Return (x, y) of the center of cell containing provided text 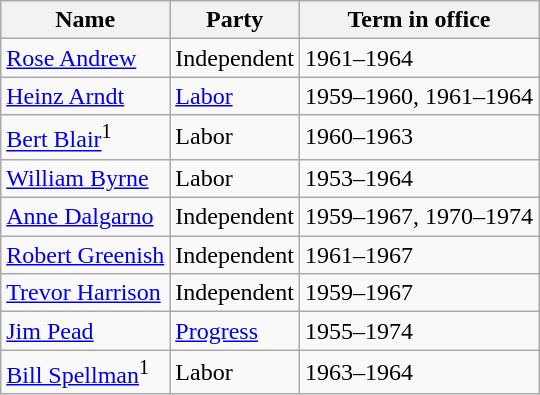
Rose Andrew (86, 58)
Anne Dalgarno (86, 217)
1960–1963 (418, 138)
Bill Spellman1 (86, 372)
1959–1967 (418, 293)
Heinz Arndt (86, 96)
Robert Greenish (86, 255)
1961–1967 (418, 255)
1955–1974 (418, 331)
Name (86, 20)
Jim Pead (86, 331)
Trevor Harrison (86, 293)
1959–1960, 1961–1964 (418, 96)
Term in office (418, 20)
1961–1964 (418, 58)
William Byrne (86, 178)
Party (235, 20)
1953–1964 (418, 178)
Progress (235, 331)
1963–1964 (418, 372)
Bert Blair1 (86, 138)
1959–1967, 1970–1974 (418, 217)
